Extract the [X, Y] coordinate from the center of the cell holding the provided text.  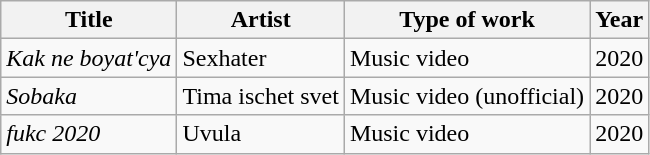
Year [620, 20]
Music video (unofficial) [466, 96]
Uvula [261, 134]
Type of work [466, 20]
Title [89, 20]
Artist [261, 20]
Kak ne boyat'cya [89, 58]
Sobaka [89, 96]
Sexhater [261, 58]
Tima ischet svet [261, 96]
fukc 2020 [89, 134]
